Extract the (x, y) coordinate from the center of the cell holding the provided text.  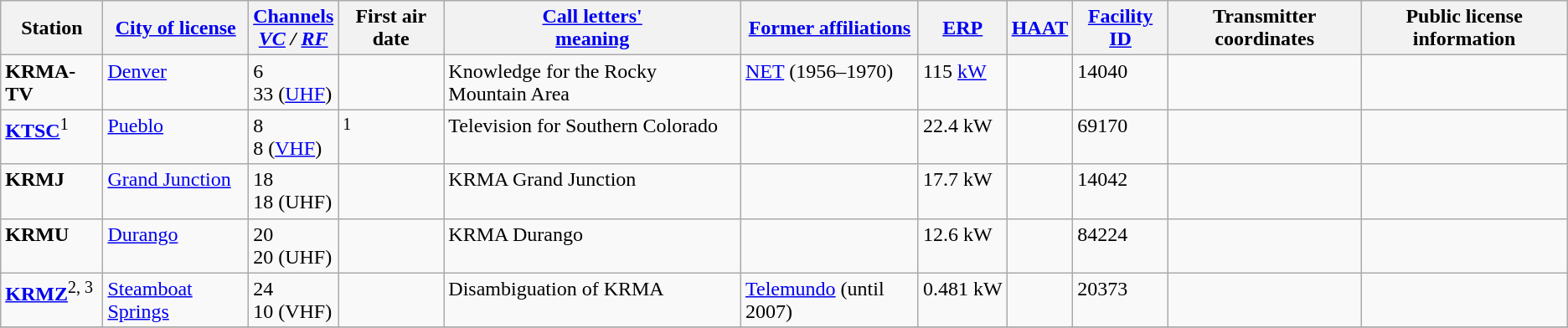
Former affiliations (829, 28)
ChannelsVC / RF (293, 28)
14042 (1121, 191)
20373 (1121, 300)
KRMU (52, 246)
KRMA Grand Junction (593, 191)
KRMJ (52, 191)
Transmitter coordinates (1265, 28)
2020 (UHF) (293, 246)
Station (52, 28)
633 (UHF) (293, 82)
Television for Southern Colorado (593, 137)
Denver (176, 82)
22.4 kW (962, 137)
0.481 kW (962, 300)
Facility ID (1121, 28)
1 (391, 137)
City of license (176, 28)
HAAT (1040, 28)
KRMZ2, 3 (52, 300)
KRMA Durango (593, 246)
88 (VHF) (293, 137)
14040 (1121, 82)
2410 (VHF) (293, 300)
Steamboat Springs (176, 300)
69170 (1121, 137)
12.6 kW (962, 246)
17.7 kW (962, 191)
Knowledge for the Rocky Mountain Area (593, 82)
Grand Junction (176, 191)
1818 (UHF) (293, 191)
84224 (1121, 246)
Public license information (1464, 28)
115 kW (962, 82)
Call letters'meaning (593, 28)
Durango (176, 246)
First air date (391, 28)
Telemundo (until 2007) (829, 300)
NET (1956–1970) (829, 82)
Pueblo (176, 137)
KTSC1 (52, 137)
Disambiguation of KRMA (593, 300)
ERP (962, 28)
KRMA-TV (52, 82)
